Scan for the cell matching the given text and deliver its (X, Y) coordinate at center. 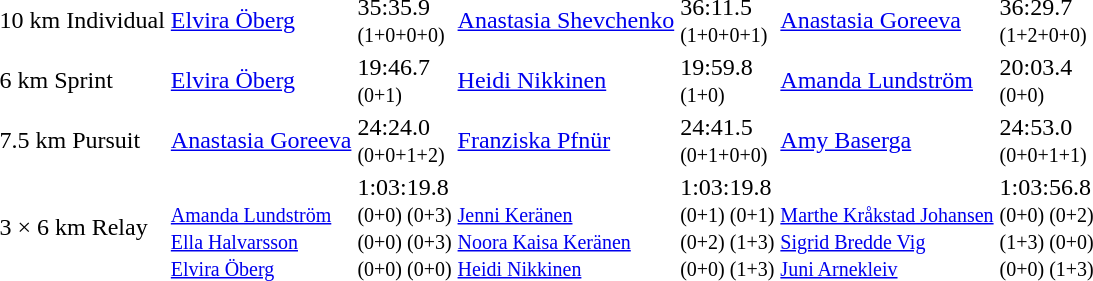
Franziska Pfnür (566, 140)
Amanda Lundström (887, 80)
Heidi Nikkinen (566, 80)
19:46.7(0+1) (404, 80)
24:41.5(0+1+0+0) (728, 140)
24:24.0(0+0+1+2) (404, 140)
19:59.8(1+0) (728, 80)
Anastasia Goreeva (261, 140)
Amy Baserga (887, 140)
Elvira Öberg (261, 80)
